Provide the (X, Y) coordinate of the cell's center where the given text is located.  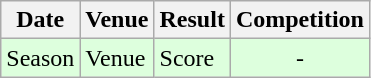
Competition (300, 20)
Season (40, 58)
Date (40, 20)
Score (192, 58)
- (300, 58)
Result (192, 20)
